Return the [x, y] coordinate for the center point of the cell that contains the specified text.  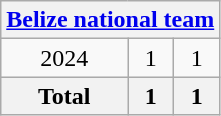
2024 [64, 58]
Belize national team [110, 20]
Total [64, 96]
